Provide the [x, y] coordinate of the cell's center where the given text is located.  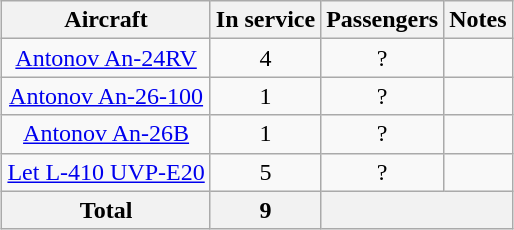
Antonov An-26-100 [106, 96]
Antonov An-24RV [106, 58]
Notes [478, 20]
Antonov An-26B [106, 134]
Passengers [382, 20]
9 [265, 210]
5 [265, 172]
In service [265, 20]
4 [265, 58]
Let L-410 UVP-E20 [106, 172]
Aircraft [106, 20]
Total [106, 210]
